Output the (x, y) coordinate of the center of the cell containing the given text.  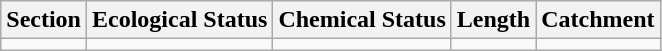
Catchment (598, 20)
Chemical Status (362, 20)
Length (493, 20)
Ecological Status (179, 20)
Section (44, 20)
